Extract the [X, Y] coordinate from the center of the cell holding the provided text.  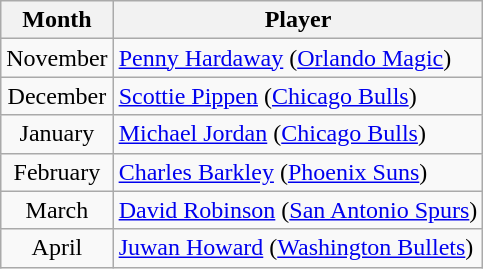
February [57, 172]
Penny Hardaway (Orlando Magic) [298, 58]
Player [298, 20]
January [57, 134]
Charles Barkley (Phoenix Suns) [298, 172]
Juwan Howard (Washington Bullets) [298, 248]
Michael Jordan (Chicago Bulls) [298, 134]
April [57, 248]
March [57, 210]
David Robinson (San Antonio Spurs) [298, 210]
November [57, 58]
December [57, 96]
Month [57, 20]
Scottie Pippen (Chicago Bulls) [298, 96]
